Return (x, y) of the center of cell containing provided text 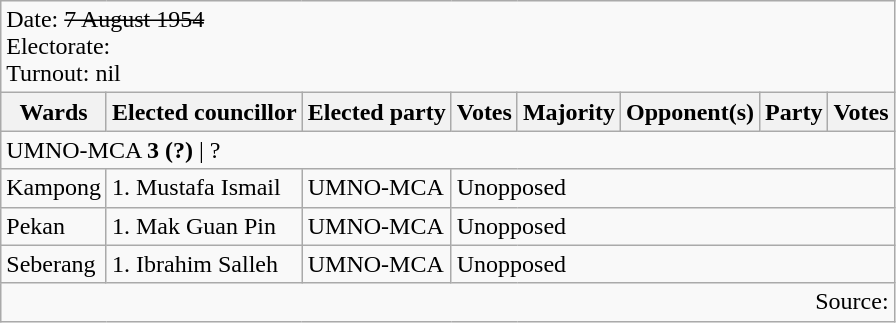
Wards (54, 112)
Party (794, 112)
1. Ibrahim Salleh (204, 264)
1. Mak Guan Pin (204, 226)
1. Mustafa Ismail (204, 188)
Pekan (54, 226)
Elected party (376, 112)
Date: 7 August 1954Electorate: Turnout: nil (448, 47)
UMNO-MCA 3 (?) | ? (448, 150)
Elected councillor (204, 112)
Majority (568, 112)
Seberang (54, 264)
Source: (448, 302)
Opponent(s) (690, 112)
Kampong (54, 188)
